Return (X, Y) of the center of cell containing provided text 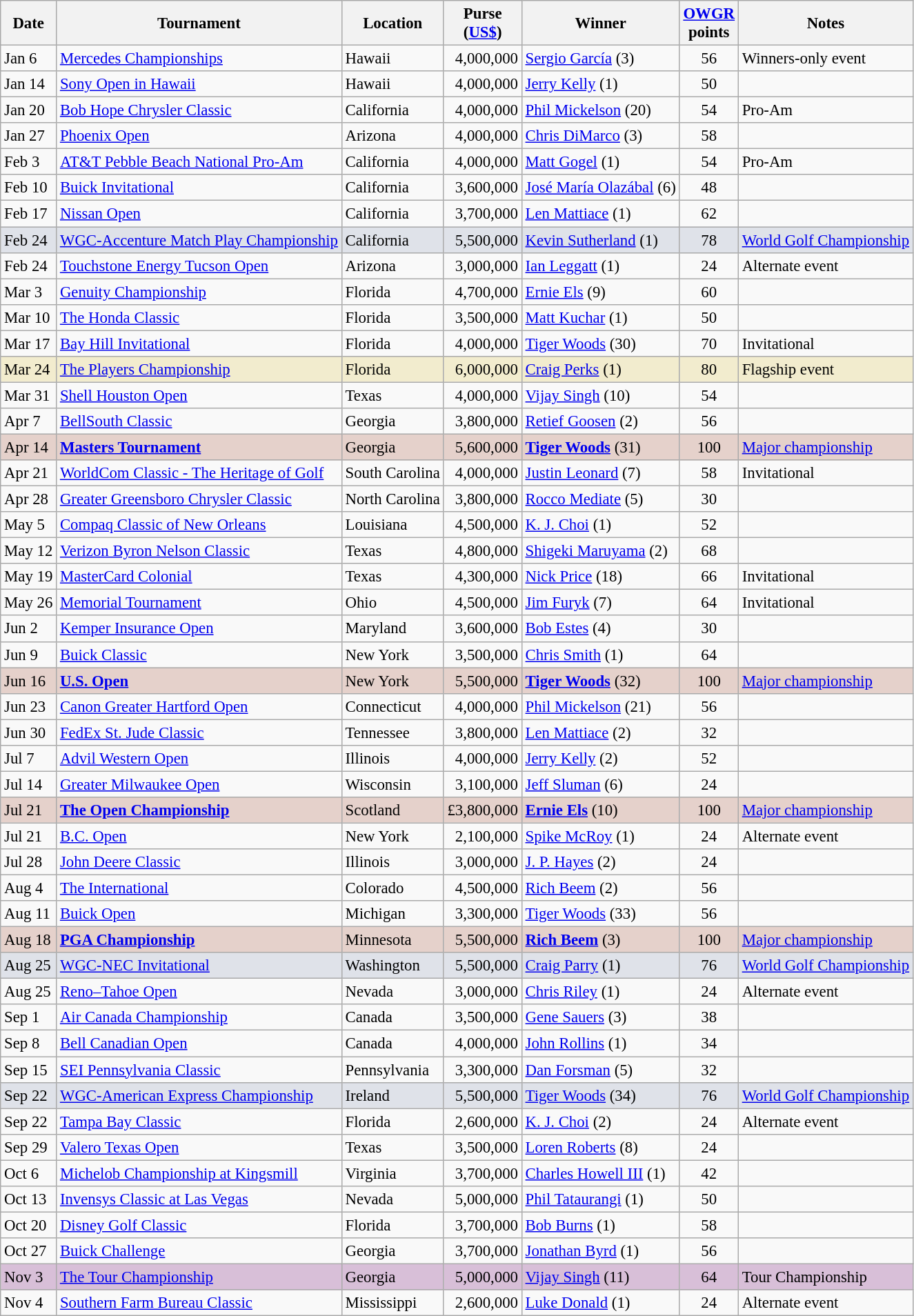
6,000,000 (483, 370)
Jun 2 (29, 629)
Craig Perks (1) (600, 370)
4,300,000 (483, 577)
Rich Beem (2) (600, 888)
WorldCom Classic - The Heritage of Golf (199, 473)
Sep 15 (29, 1070)
Invensys Classic at Las Vegas (199, 1199)
Sep 1 (29, 1017)
Notes (825, 23)
Phil Mickelson (21) (600, 706)
80 (709, 370)
Ernie Els (10) (600, 810)
Disney Golf Classic (199, 1225)
Vijay Singh (10) (600, 395)
Tiger Woods (31) (600, 447)
Maryland (393, 629)
Matt Gogel (1) (600, 162)
Chris Riley (1) (600, 992)
Bob Burns (1) (600, 1225)
Jonathan Byrd (1) (600, 1251)
John Deere Classic (199, 862)
Memorial Tournament (199, 603)
South Carolina (393, 473)
WGC-Accenture Match Play Championship (199, 240)
Ohio (393, 603)
Jeff Sluman (6) (600, 784)
Wisconsin (393, 784)
Craig Parry (1) (600, 966)
Loren Roberts (8) (600, 1147)
Feb 17 (29, 214)
Justin Leonard (7) (600, 473)
Mar 17 (29, 343)
Virginia (393, 1173)
Jul 28 (29, 862)
PGA Championship (199, 940)
Dan Forsman (5) (600, 1070)
Rich Beem (3) (600, 940)
Winners-only event (825, 59)
Location (393, 23)
Nissan Open (199, 214)
Greater Greensboro Chrysler Classic (199, 499)
Mississippi (393, 1303)
K. J. Choi (1) (600, 525)
The Honda Classic (199, 317)
Apr 14 (29, 447)
Phoenix Open (199, 136)
Shigeki Maruyama (2) (600, 551)
Sep 8 (29, 1044)
Aug 11 (29, 914)
Oct 27 (29, 1251)
Feb 10 (29, 188)
Oct 20 (29, 1225)
Nov 3 (29, 1277)
4,700,000 (483, 292)
Apr 7 (29, 421)
Mar 31 (29, 395)
Len Mattiace (2) (600, 732)
Masters Tournament (199, 447)
Air Canada Championship (199, 1017)
Jerry Kelly (1) (600, 84)
Jan 27 (29, 136)
The Tour Championship (199, 1277)
Valero Texas Open (199, 1147)
Spike McRoy (1) (600, 836)
AT&T Pebble Beach National Pro-Am (199, 162)
70 (709, 343)
38 (709, 1017)
Tiger Woods (33) (600, 914)
Phil Tataurangi (1) (600, 1199)
Kevin Sutherland (1) (600, 240)
5,600,000 (483, 447)
SEI Pennsylvania Classic (199, 1070)
WGC-NEC Invitational (199, 966)
Buick Open (199, 914)
Ian Leggatt (1) (600, 266)
Mercedes Championships (199, 59)
Jun 9 (29, 655)
3,100,000 (483, 784)
Colorado (393, 888)
Tennessee (393, 732)
Sergio García (3) (600, 59)
Jun 23 (29, 706)
Michigan (393, 914)
Greater Milwaukee Open (199, 784)
Buick Challenge (199, 1251)
Gene Sauers (3) (600, 1017)
The International (199, 888)
Date (29, 23)
Ernie Els (9) (600, 292)
Jun 30 (29, 732)
Advil Western Open (199, 759)
Louisiana (393, 525)
May 19 (29, 577)
Charles Howell III (1) (600, 1173)
Shell Houston Open (199, 395)
Genuity Championship (199, 292)
62 (709, 214)
Bob Hope Chrysler Classic (199, 110)
42 (709, 1173)
Jan 6 (29, 59)
Minnesota (393, 940)
Touchstone Energy Tucson Open (199, 266)
Tour Championship (825, 1277)
May 5 (29, 525)
Mar 10 (29, 317)
Kemper Insurance Open (199, 629)
May 12 (29, 551)
BellSouth Classic (199, 421)
John Rollins (1) (600, 1044)
Pennsylvania (393, 1070)
60 (709, 292)
Jan 14 (29, 84)
Jim Furyk (7) (600, 603)
Connecticut (393, 706)
Verizon Byron Nelson Classic (199, 551)
Apr 21 (29, 473)
Buick Invitational (199, 188)
Nick Price (18) (600, 577)
Jan 20 (29, 110)
2,100,000 (483, 836)
48 (709, 188)
OWGRpoints (709, 23)
Vijay Singh (11) (600, 1277)
Phil Mickelson (20) (600, 110)
North Carolina (393, 499)
José María Olazábal (6) (600, 188)
Michelob Championship at Kingsmill (199, 1173)
FedEx St. Jude Classic (199, 732)
Jul 14 (29, 784)
Compaq Classic of New Orleans (199, 525)
Feb 3 (29, 162)
£3,800,000 (483, 810)
Aug 4 (29, 888)
Sony Open in Hawaii (199, 84)
Flagship event (825, 370)
Tiger Woods (34) (600, 1095)
Matt Kuchar (1) (600, 317)
Retief Goosen (2) (600, 421)
68 (709, 551)
Chris DiMarco (3) (600, 136)
Len Mattiace (1) (600, 214)
Luke Donald (1) (600, 1303)
Buick Classic (199, 655)
J. P. Hayes (2) (600, 862)
Jul 7 (29, 759)
34 (709, 1044)
Sep 29 (29, 1147)
Southern Farm Bureau Classic (199, 1303)
Rocco Mediate (5) (600, 499)
Tiger Woods (32) (600, 681)
Apr 28 (29, 499)
MasterCard Colonial (199, 577)
Tiger Woods (30) (600, 343)
Tournament (199, 23)
Washington (393, 966)
66 (709, 577)
B.C. Open (199, 836)
Tampa Bay Classic (199, 1121)
Jun 16 (29, 681)
Purse(US$) (483, 23)
Bay Hill Invitational (199, 343)
Canon Greater Hartford Open (199, 706)
The Players Championship (199, 370)
Bell Canadian Open (199, 1044)
Nov 4 (29, 1303)
Bob Estes (4) (600, 629)
Oct 13 (29, 1199)
Mar 24 (29, 370)
Reno–Tahoe Open (199, 992)
K. J. Choi (2) (600, 1121)
Mar 3 (29, 292)
U.S. Open (199, 681)
Jerry Kelly (2) (600, 759)
Aug 18 (29, 940)
4,800,000 (483, 551)
Oct 6 (29, 1173)
The Open Championship (199, 810)
78 (709, 240)
Winner (600, 23)
May 26 (29, 603)
Ireland (393, 1095)
WGC-American Express Championship (199, 1095)
Chris Smith (1) (600, 655)
Scotland (393, 810)
